Return the [x, y] coordinate for the center point of the cell that contains the specified text.  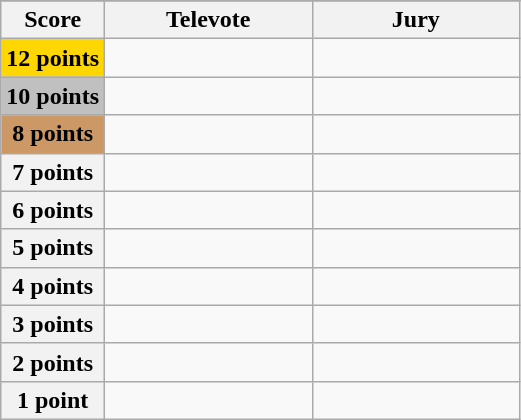
5 points [53, 248]
12 points [53, 58]
4 points [53, 286]
10 points [53, 96]
7 points [53, 172]
Televote [209, 20]
6 points [53, 210]
3 points [53, 324]
2 points [53, 362]
8 points [53, 134]
Jury [416, 20]
Score [53, 20]
1 point [53, 400]
